Detect which cell encompasses the target text, then output its (x, y) center coordinate. 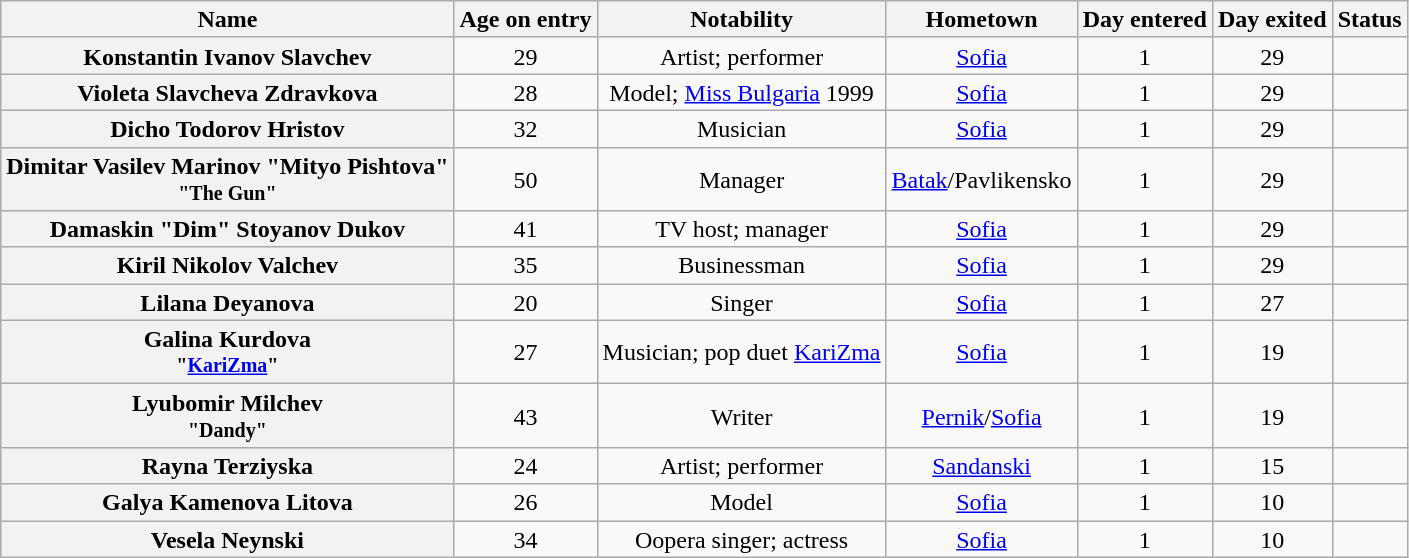
TV host; manager (742, 230)
26 (526, 502)
Dimitar Vasilev Marinov "Mityo Pishtova""The Gun" (228, 179)
32 (526, 128)
Vesela Neynski (228, 538)
41 (526, 230)
Rayna Terziyska (228, 466)
Oopera singer; actress (742, 538)
Batak/Pavlikensko (982, 179)
Notability (742, 20)
24 (526, 466)
35 (526, 266)
Lilana Deyanova (228, 302)
20 (526, 302)
Konstantin Ivanov Slavchev (228, 56)
Businessman (742, 266)
Age on entry (526, 20)
Manager (742, 179)
Model (742, 502)
Dicho Todorov Hristov (228, 128)
Musician; pop duet KariZma (742, 352)
Lyubomir Milchev"Dandy" (228, 416)
43 (526, 416)
Galina Kurdova"KariZma" (228, 352)
Day exited (1272, 20)
Sandanski (982, 466)
Pernik/Sofia (982, 416)
Day entered (1144, 20)
34 (526, 538)
50 (526, 179)
Violeta Slavcheva Zdravkova (228, 92)
Galya Kamenova Litova (228, 502)
Name (228, 20)
Musician (742, 128)
15 (1272, 466)
Kiril Nikolov Valchev (228, 266)
28 (526, 92)
Damaskin "Dim" Stoyanov Dukov (228, 230)
Singer (742, 302)
Writer (742, 416)
Hometown (982, 20)
Model; Miss Bulgaria 1999 (742, 92)
Status (1370, 20)
